Extract the [X, Y] coordinate from the center of the cell holding the provided text.  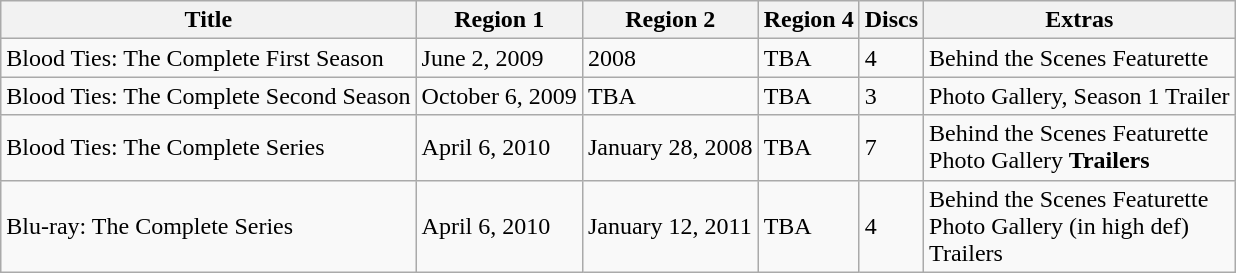
7 [891, 148]
Discs [891, 20]
January 12, 2011 [670, 226]
June 2, 2009 [499, 58]
Blood Ties: The Complete Second Season [208, 96]
Region 2 [670, 20]
Behind the Scenes Featurette [1080, 58]
Blood Ties: The Complete First Season [208, 58]
Region 4 [808, 20]
Behind the Scenes Featurette Photo Gallery (in high def) Trailers [1080, 226]
Photo Gallery, Season 1 Trailer [1080, 96]
January 28, 2008 [670, 148]
Extras [1080, 20]
Region 1 [499, 20]
Behind the Scenes Featurette Photo Gallery Trailers [1080, 148]
3 [891, 96]
Title [208, 20]
Blu-ray: The Complete Series [208, 226]
October 6, 2009 [499, 96]
2008 [670, 58]
Blood Ties: The Complete Series [208, 148]
